Return the (x, y) coordinate for the center point of the cell that contains the specified text.  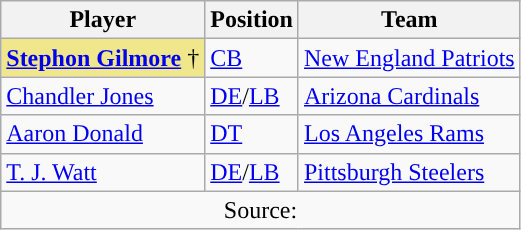
Stephon Gilmore † (103, 58)
Chandler Jones (103, 96)
Player (103, 20)
Source: (260, 210)
New England Patriots (409, 58)
DT (252, 134)
T. J. Watt (103, 172)
Position (252, 20)
Los Angeles Rams (409, 134)
CB (252, 58)
Aaron Donald (103, 134)
Pittsburgh Steelers (409, 172)
Arizona Cardinals (409, 96)
Team (409, 20)
